Pinpoint the cell where the given text exists, returning its [x, y] midpoint coordinate. 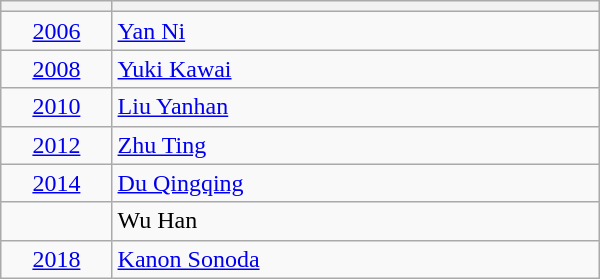
Wu Han [356, 221]
Zhu Ting [356, 145]
Yan Ni [356, 31]
2010 [56, 107]
Liu Yanhan [356, 107]
2012 [56, 145]
2006 [56, 31]
2014 [56, 183]
2008 [56, 69]
Du Qingqing [356, 183]
Yuki Kawai [356, 69]
Kanon Sonoda [356, 259]
2018 [56, 259]
